Detect which cell encompasses the target text, then output its (X, Y) center coordinate. 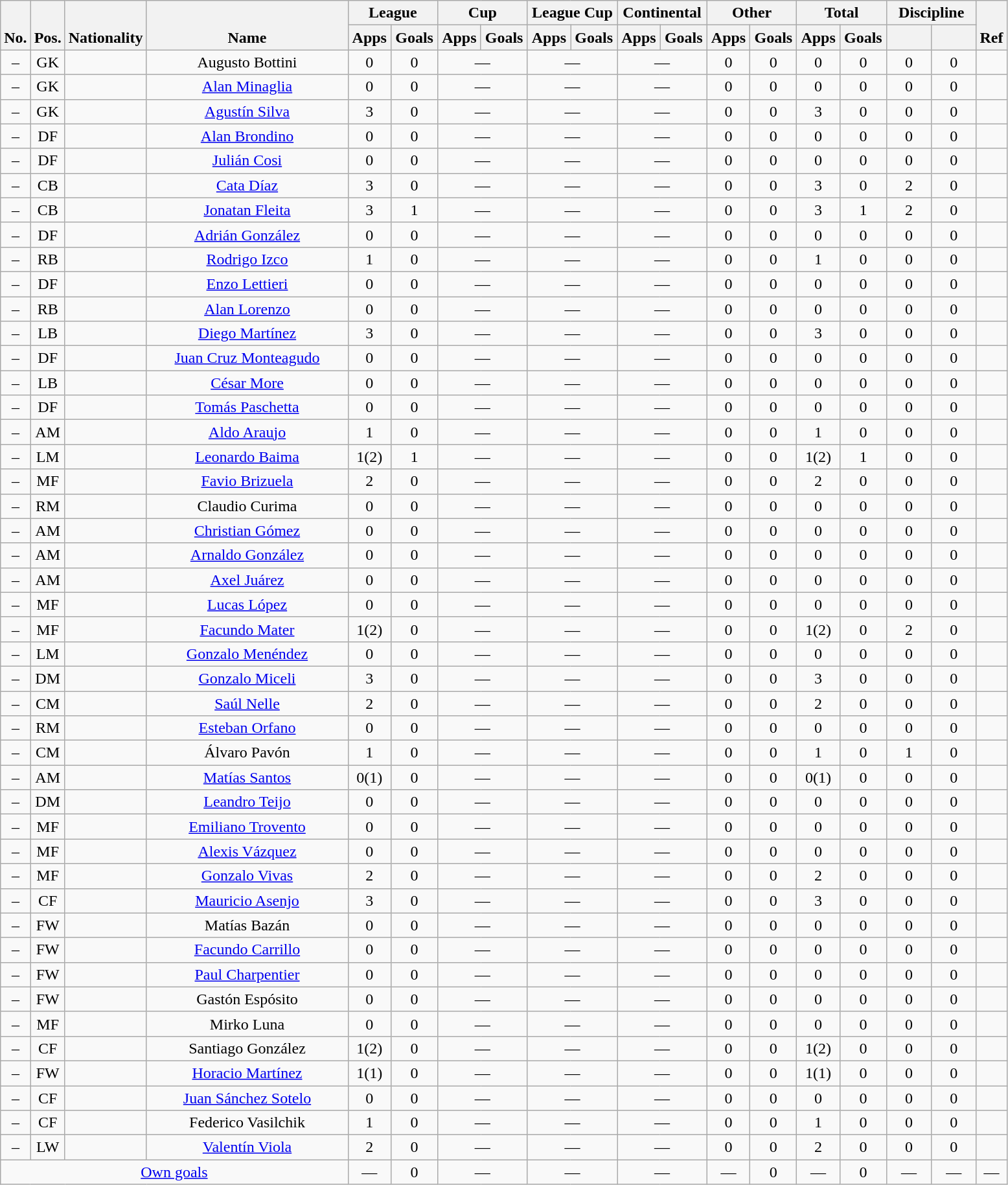
Gastón Espósito (247, 999)
Federico Vasilchik (247, 1123)
Gonzalo Miceli (247, 678)
Matías Santos (247, 777)
Saúl Nelle (247, 703)
Juan Sánchez Sotelo (247, 1098)
Continental (662, 13)
Santiago González (247, 1048)
Matías Bazán (247, 925)
Álvaro Pavón (247, 753)
Facundo Mater (247, 629)
Diego Martínez (247, 334)
César More (247, 383)
Christian Gómez (247, 531)
Mauricio Asenjo (247, 901)
Valentín Viola (247, 1147)
League (393, 13)
Own goals (174, 1172)
Alan Minaglia (247, 87)
Gonzalo Menéndez (247, 654)
Favio Brizuela (247, 481)
Alexis Vázquez (247, 851)
Lucas López (247, 604)
Augusto Bottini (247, 62)
Esteban Orfano (247, 728)
Cup (483, 13)
Leandro Teijo (247, 802)
Aldo Araujo (247, 432)
Gonzalo Vivas (247, 876)
Ref (991, 25)
Horacio Martínez (247, 1073)
Emiliano Trovento (247, 827)
Juan Cruz Monteagudo (247, 358)
Leonardo Baima (247, 457)
Name (247, 25)
Nationality (106, 25)
Claudio Curima (247, 506)
Jonatan Fleita (247, 210)
Julián Cosi (247, 161)
Pos. (48, 25)
Arnaldo González (247, 555)
Rodrigo Izco (247, 259)
Enzo Lettieri (247, 284)
Agustín Silva (247, 111)
Total (842, 13)
Adrián González (247, 235)
Axel Juárez (247, 580)
Cata Díaz (247, 185)
Alan Lorenzo (247, 309)
Discipline (932, 13)
Alan Brondino (247, 136)
LW (48, 1147)
League Cup (573, 13)
Facundo Carrillo (247, 950)
Tomás Paschetta (247, 408)
No. (16, 25)
Paul Charpentier (247, 974)
Mirko Luna (247, 1024)
Other (751, 13)
